Scan for the cell matching the given text and deliver its (x, y) coordinate at center. 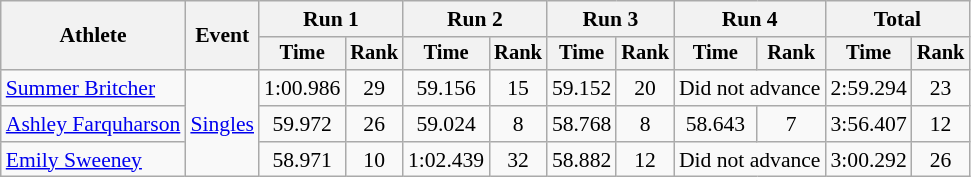
Ashley Farquharson (94, 124)
23 (941, 88)
2:59.294 (868, 88)
Run 1 (331, 19)
Summer Britcher (94, 88)
Run 3 (610, 19)
59.024 (446, 124)
Athlete (94, 36)
Total (897, 19)
59.156 (446, 88)
15 (518, 88)
3:56.407 (868, 124)
20 (645, 88)
59.152 (582, 88)
26 (374, 124)
Event (222, 36)
Run 4 (750, 19)
58.643 (716, 124)
7 (792, 124)
59.972 (302, 124)
Run 2 (475, 19)
Did not advance (750, 88)
12 (941, 124)
29 (374, 88)
58.768 (582, 124)
Singles (222, 124)
1:00.986 (302, 88)
